Locate the cell with the specified text and output its (X, Y) center coordinate. 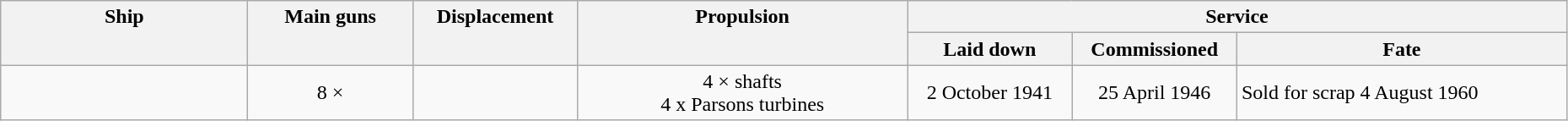
Commissioned (1154, 49)
Main guns (331, 33)
4 × shafts4 x Parsons turbines (742, 93)
Service (1237, 17)
Sold for scrap 4 August 1960 (1402, 93)
8 × (331, 93)
Displacement (494, 33)
Propulsion (742, 33)
Fate (1402, 49)
2 October 1941 (990, 93)
Laid down (990, 49)
Ship (125, 33)
25 April 1946 (1154, 93)
